Return (X, Y) of the center of cell containing provided text 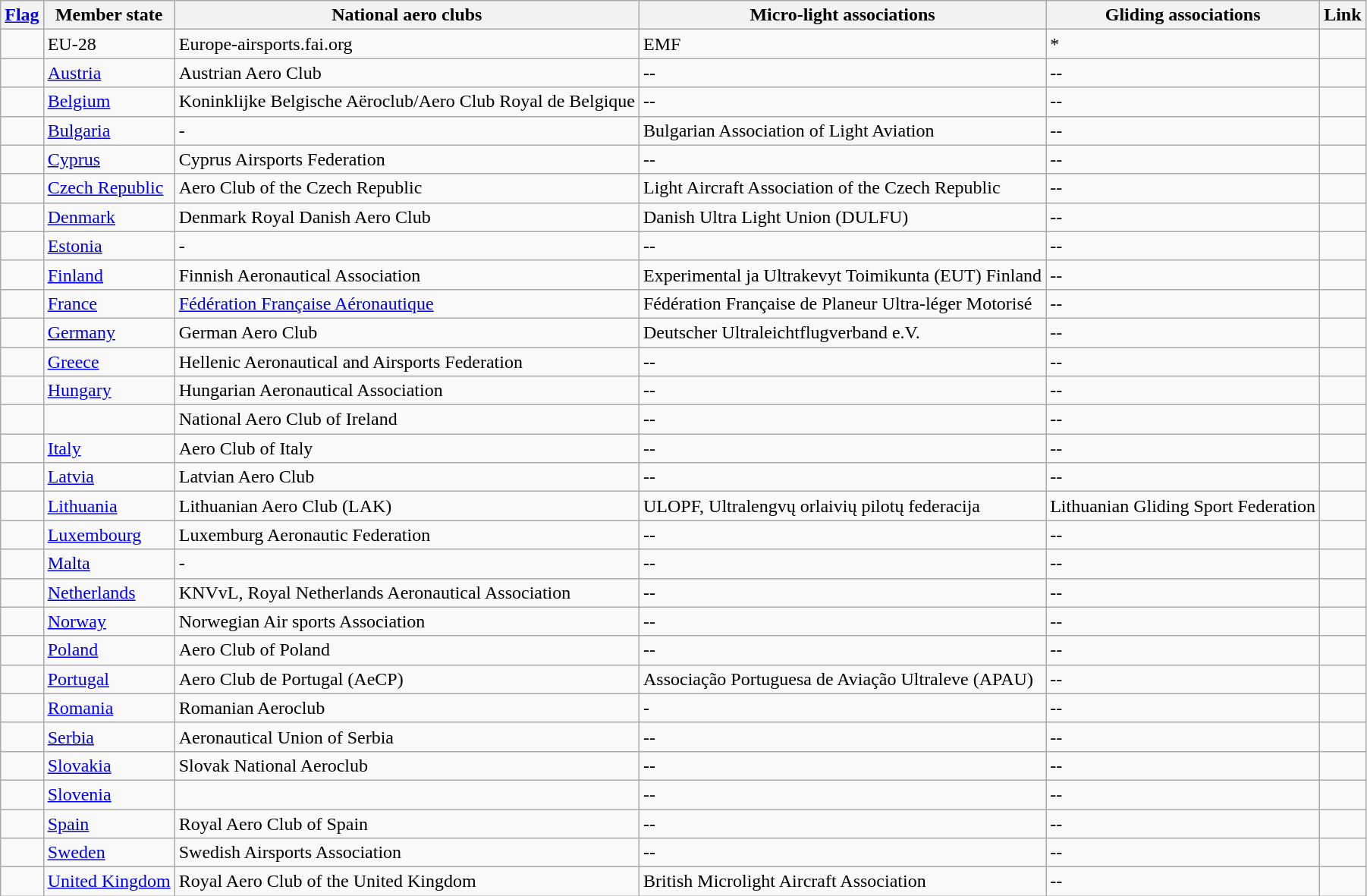
Poland (109, 650)
Aero Club of the Czech Republic (407, 188)
Bulgarian Association of Light Aviation (842, 130)
Luxemburg Aeronautic Federation (407, 535)
Latvia (109, 477)
Netherlands (109, 593)
Member state (109, 15)
Norway (109, 621)
Denmark (109, 217)
National aero clubs (407, 15)
Slovakia (109, 766)
Associação Portuguesa de Aviação Ultraleve (APAU) (842, 679)
France (109, 303)
Cyprus (109, 159)
Luxembourg (109, 535)
Germany (109, 332)
ULOPF, Ultralengvų orlaivių pilotų federacija (842, 506)
Finnish Aeronautical Association (407, 275)
Experimental ja Ultrakevyt Toimikunta (EUT) Finland (842, 275)
Link (1343, 15)
Koninklijke Belgische Aëroclub/Aero Club Royal de Belgique (407, 102)
Slovak National Aeroclub (407, 766)
Micro-light associations (842, 15)
Norwegian Air sports Association (407, 621)
Swedish Airsports Association (407, 853)
Fédération Française de Planeur Ultra-léger Motorisé (842, 303)
Greece (109, 362)
Hellenic Aeronautical and Airsports Federation (407, 362)
Royal Aero Club of Spain (407, 823)
Bulgaria (109, 130)
German Aero Club (407, 332)
Gliding associations (1183, 15)
Lithuania (109, 506)
Portugal (109, 679)
Aero Club of Italy (407, 448)
Denmark Royal Danish Aero Club (407, 217)
Austrian Aero Club (407, 73)
* (1183, 44)
Flag (22, 15)
Spain (109, 823)
Aero Club de Portugal (AeCP) (407, 679)
Europe-airsports.fai.org (407, 44)
National Aero Club of Ireland (407, 420)
Aero Club of Poland (407, 650)
Aeronautical Union of Serbia (407, 737)
Light Aircraft Association of the Czech Republic (842, 188)
Romania (109, 708)
Cyprus Airsports Federation (407, 159)
Danish Ultra Light Union (DULFU) (842, 217)
Czech Republic (109, 188)
Hungarian Aeronautical Association (407, 391)
Royal Aero Club of the United Kingdom (407, 882)
KNVvL, Royal Netherlands Aeronautical Association (407, 593)
Lithuanian Aero Club (LAK) (407, 506)
Italy (109, 448)
United Kingdom (109, 882)
EU-28 (109, 44)
Estonia (109, 246)
British Microlight Aircraft Association (842, 882)
Slovenia (109, 794)
Deutscher Ultraleichtflugverband e.V. (842, 332)
Romanian Aeroclub (407, 708)
Latvian Aero Club (407, 477)
Lithuanian Gliding Sport Federation (1183, 506)
Fédération Française Aéronautique (407, 303)
Austria (109, 73)
Finland (109, 275)
Sweden (109, 853)
EMF (842, 44)
Hungary (109, 391)
Serbia (109, 737)
Belgium (109, 102)
Malta (109, 564)
